Determine the [X, Y] coordinate at the center of the cell enclosing the given text.  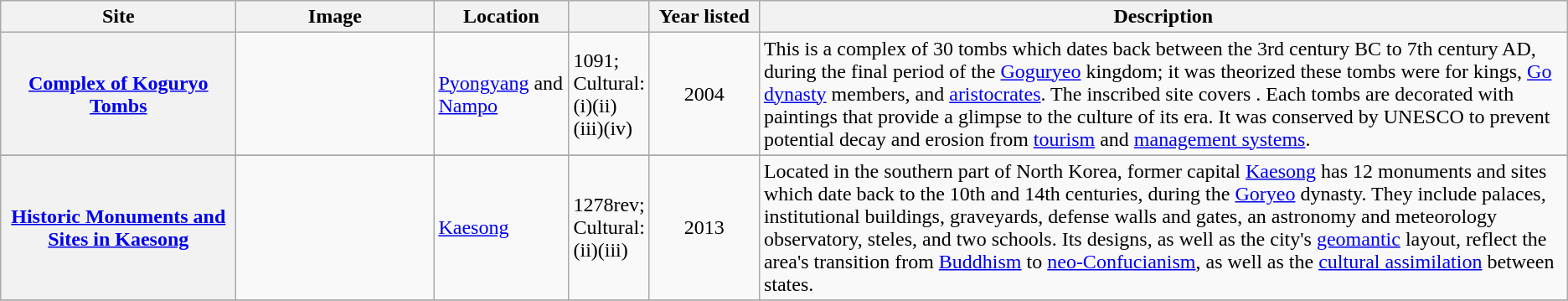
Description [1163, 17]
1278rev; Cultural:(ii)(iii) [609, 228]
Pyongyang and Nampo [501, 94]
2004 [704, 94]
1091; Cultural:(i)(ii)(iii)(iv) [609, 94]
Image [335, 17]
Kaesong [501, 228]
Location [501, 17]
Site [119, 17]
Year listed [704, 17]
2013 [704, 228]
Historic Monuments and Sites in Kaesong [119, 228]
Complex of Koguryo Tombs [119, 94]
